From the cell containing the given text, extract its center point as (x, y) coordinate. 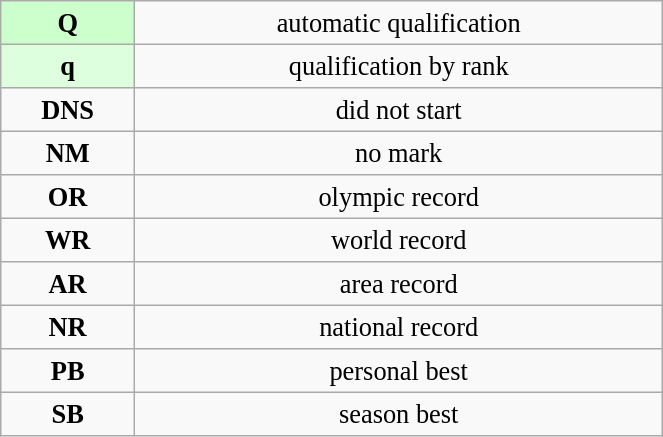
did not start (399, 109)
area record (399, 284)
season best (399, 414)
q (68, 66)
olympic record (399, 197)
world record (399, 240)
personal best (399, 371)
NR (68, 327)
automatic qualification (399, 22)
OR (68, 197)
DNS (68, 109)
PB (68, 371)
national record (399, 327)
no mark (399, 153)
Q (68, 22)
WR (68, 240)
qualification by rank (399, 66)
NM (68, 153)
AR (68, 284)
SB (68, 414)
